Provide the [x, y] coordinate of the cell's center where the given text is located.  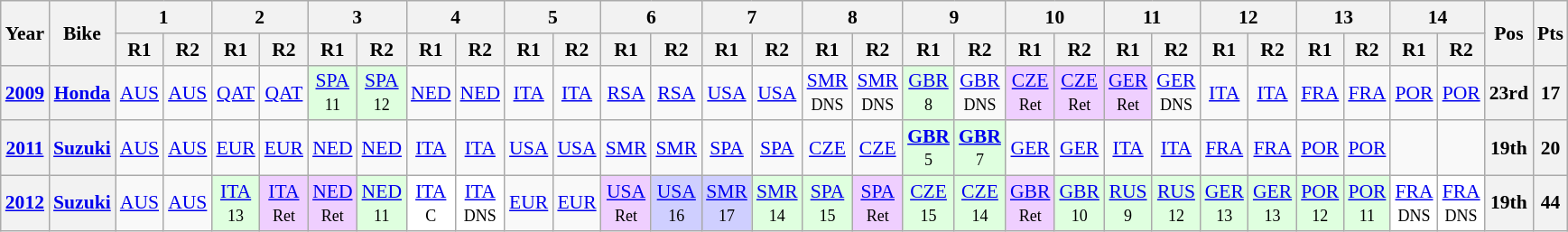
Pts [1551, 32]
GBR7 [980, 148]
Pos [1509, 32]
CZE15 [928, 204]
SPA15 [828, 204]
2011 [25, 148]
GBR5 [928, 148]
ITAC [431, 204]
17 [1551, 92]
RUS12 [1175, 204]
SPA12 [382, 92]
2012 [25, 204]
8 [852, 17]
NEDRet [332, 204]
7 [751, 17]
CZE14 [980, 204]
RUS9 [1128, 204]
11 [1152, 17]
6 [652, 17]
GERDNS [1175, 92]
POR12 [1320, 204]
Honda [82, 92]
Bike [82, 32]
SMR17 [727, 204]
GERRet [1128, 92]
1 [164, 17]
4 [455, 17]
POR11 [1367, 204]
ITA13 [235, 204]
14 [1437, 17]
SMR14 [777, 204]
SPA11 [332, 92]
ITARet [283, 204]
5 [552, 17]
2009 [25, 92]
12 [1249, 17]
GBR10 [1080, 204]
USA16 [676, 204]
SPARet [877, 204]
ITADNS [480, 204]
3 [357, 17]
23rd [1509, 92]
10 [1054, 17]
44 [1551, 204]
GBRRet [1031, 204]
USARet [626, 204]
2 [260, 17]
9 [954, 17]
20 [1551, 148]
GBR8 [928, 92]
13 [1343, 17]
NED11 [382, 204]
Year [25, 32]
GBRDNS [980, 92]
